Extract the [x, y] coordinate from the center of the cell holding the provided text.  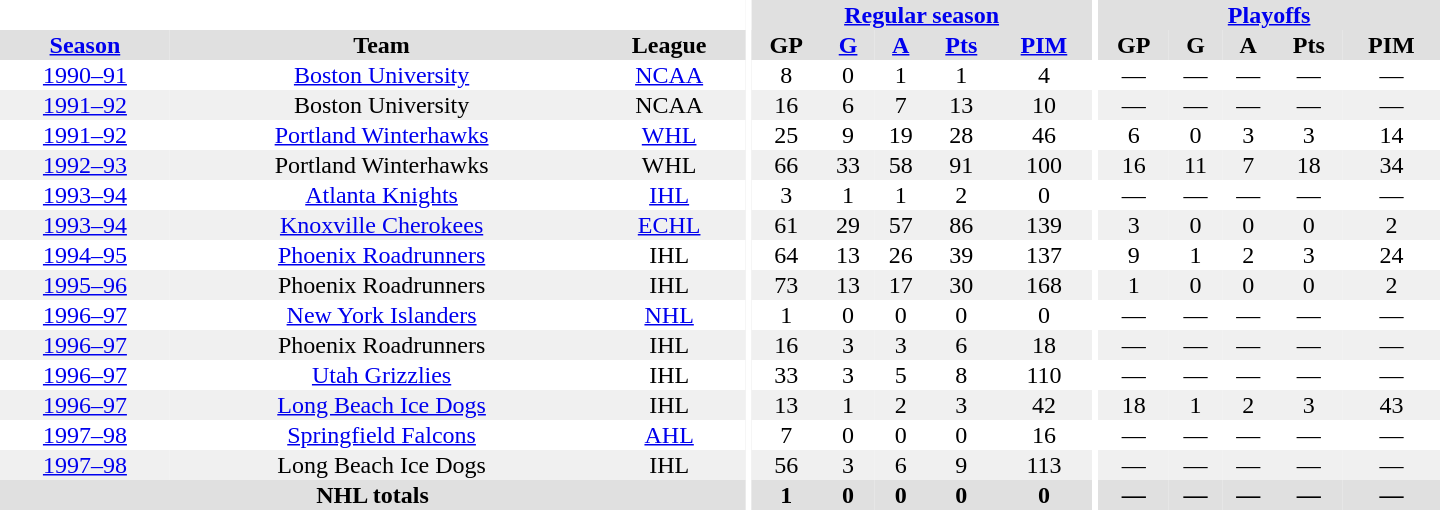
Season [85, 45]
1992–93 [85, 165]
43 [1392, 405]
28 [961, 135]
86 [961, 225]
League [669, 45]
AHL [669, 435]
29 [848, 225]
NHL [669, 315]
26 [900, 255]
24 [1392, 255]
Knoxville Cherokees [382, 225]
1995–96 [85, 285]
10 [1044, 105]
91 [961, 165]
ECHL [669, 225]
Team [382, 45]
73 [786, 285]
46 [1044, 135]
Regular season [922, 15]
11 [1196, 165]
19 [900, 135]
110 [1044, 375]
61 [786, 225]
34 [1392, 165]
17 [900, 285]
Atlanta Knights [382, 195]
168 [1044, 285]
113 [1044, 465]
NHL totals [372, 495]
14 [1392, 135]
1990–91 [85, 75]
25 [786, 135]
1994–95 [85, 255]
58 [900, 165]
100 [1044, 165]
4 [1044, 75]
30 [961, 285]
56 [786, 465]
Utah Grizzlies [382, 375]
5 [900, 375]
New York Islanders [382, 315]
137 [1044, 255]
64 [786, 255]
57 [900, 225]
Springfield Falcons [382, 435]
42 [1044, 405]
Playoffs [1269, 15]
39 [961, 255]
139 [1044, 225]
66 [786, 165]
